Find where the given text appears and provide that cell's center as [X, Y] coordinate. 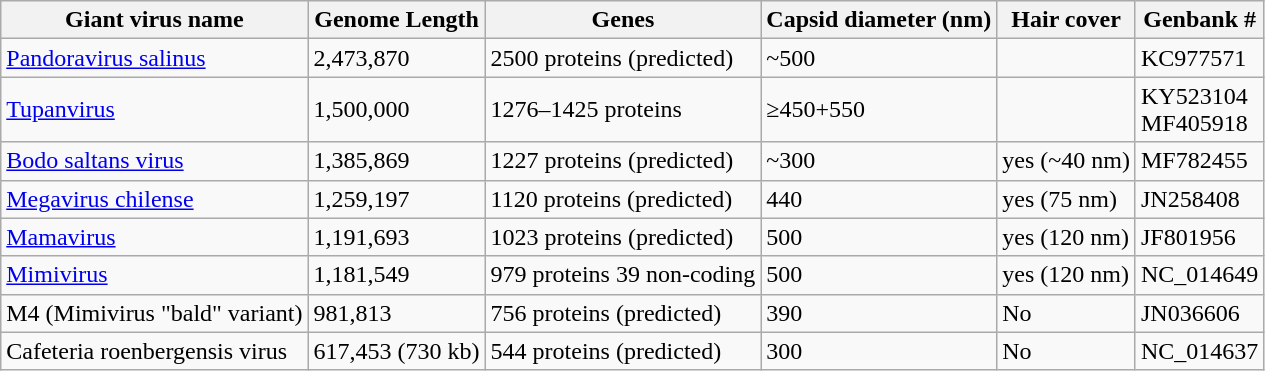
KC977571 [1199, 58]
JF801956 [1199, 237]
Mamavirus [154, 237]
2500 proteins (predicted) [623, 58]
~500 [879, 58]
NC_014637 [1199, 351]
981,813 [396, 313]
Genome Length [396, 20]
1,385,869 [396, 161]
M4 (Mimivirus "bald" variant) [154, 313]
Genes [623, 20]
Tupanvirus [154, 110]
Genbank # [1199, 20]
Cafeteria roenbergensis virus [154, 351]
1,259,197 [396, 199]
yes (75 nm) [1066, 199]
yes (~40 nm) [1066, 161]
Pandoravirus salinus [154, 58]
756 proteins (predicted) [623, 313]
JN036606 [1199, 313]
1,191,693 [396, 237]
Capsid diameter (nm) [879, 20]
MF782455 [1199, 161]
Megavirus chilense [154, 199]
Bodo saltans virus [154, 161]
~300 [879, 161]
JN258408 [1199, 199]
390 [879, 313]
300 [879, 351]
1,181,549 [396, 275]
1276–1425 proteins [623, 110]
≥450+550 [879, 110]
Hair cover [1066, 20]
1,500,000 [396, 110]
544 proteins (predicted) [623, 351]
1023 proteins (predicted) [623, 237]
NC_014649 [1199, 275]
Mimivirus [154, 275]
979 proteins 39 non-coding [623, 275]
Giant virus name [154, 20]
2,473,870 [396, 58]
1120 proteins (predicted) [623, 199]
440 [879, 199]
1227 proteins (predicted) [623, 161]
617,453 (730 kb) [396, 351]
KY523104MF405918 [1199, 110]
